From the cell containing the given text, extract its center point as (x, y) coordinate. 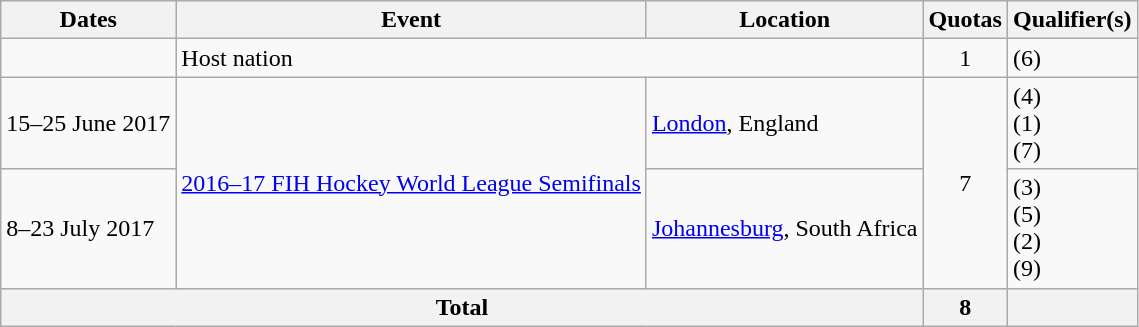
15–25 June 2017 (88, 123)
Event (412, 20)
(4) (1) (7) (1072, 123)
7 (965, 182)
London, England (784, 123)
(6) (1072, 58)
2016–17 FIH Hockey World League Semifinals (412, 182)
Qualifier(s) (1072, 20)
Dates (88, 20)
8–23 July 2017 (88, 228)
Quotas (965, 20)
Location (784, 20)
1 (965, 58)
Host nation (550, 58)
Johannesburg, South Africa (784, 228)
8 (965, 307)
Total (462, 307)
(3) (5) (2) (9) (1072, 228)
